Capture the cell that displays the provided text and extract its [X, Y] central coordinate. 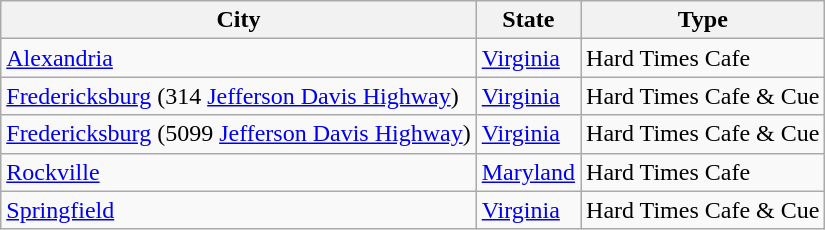
Fredericksburg (314 Jefferson Davis Highway) [238, 96]
City [238, 20]
Alexandria [238, 58]
Fredericksburg (5099 Jefferson Davis Highway) [238, 134]
Maryland [528, 172]
State [528, 20]
Springfield [238, 210]
Rockville [238, 172]
Type [703, 20]
